Detect which cell encompasses the target text, then output its [x, y] center coordinate. 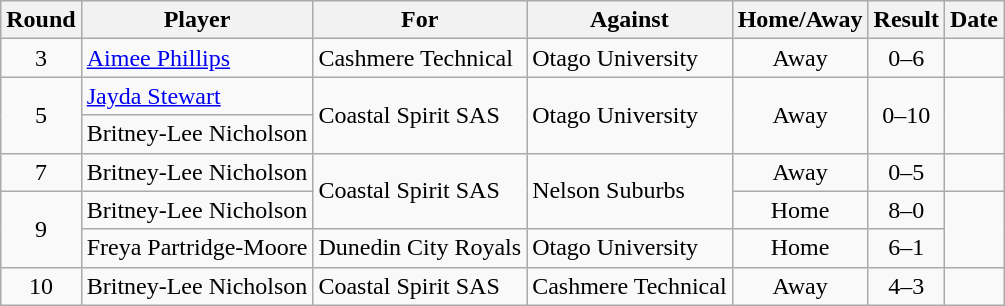
Freya Partridge-Moore [197, 248]
Nelson Suburbs [630, 191]
Dunedin City Royals [420, 248]
6–1 [906, 248]
0–10 [906, 115]
9 [41, 229]
5 [41, 115]
7 [41, 172]
Round [41, 20]
Player [197, 20]
Result [906, 20]
Against [630, 20]
For [420, 20]
Home/Away [800, 20]
0–5 [906, 172]
4–3 [906, 286]
Date [974, 20]
8–0 [906, 210]
3 [41, 58]
0–6 [906, 58]
Jayda Stewart [197, 96]
10 [41, 286]
Aimee Phillips [197, 58]
